Locate the cell with the specified text and output its [X, Y] center coordinate. 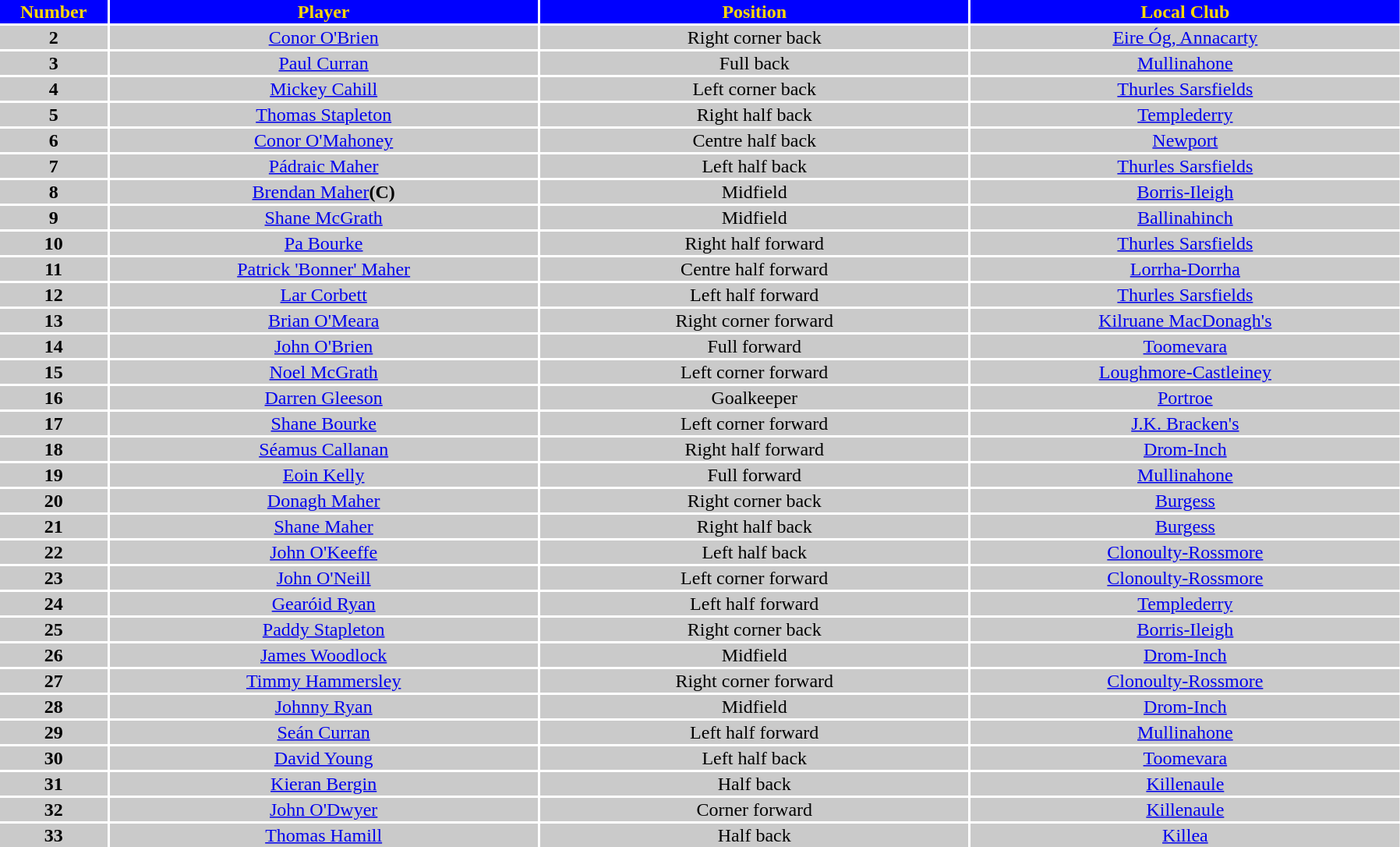
Thomas Hamill [323, 835]
15 [53, 372]
Conor O'Mahoney [323, 140]
Shane McGrath [323, 218]
Timmy Hammersley [323, 681]
Gearóid Ryan [323, 604]
30 [53, 758]
21 [53, 526]
27 [53, 681]
Centre half back [755, 140]
Eire Óg, Annacarty [1186, 37]
Pa Bourke [323, 243]
Conor O'Brien [323, 37]
David Young [323, 758]
8 [53, 192]
John O'Brien [323, 346]
Thomas Stapleton [323, 115]
Number [53, 12]
23 [53, 578]
Johnny Ryan [323, 707]
Brian O'Meara [323, 321]
J.K. Bracken's [1186, 423]
Patrick 'Bonner' Maher [323, 269]
John O'Dwyer [323, 810]
Paddy Stapleton [323, 629]
32 [53, 810]
Local Club [1186, 12]
16 [53, 398]
22 [53, 552]
Brendan Maher(C) [323, 192]
James Woodlock [323, 655]
24 [53, 604]
Shane Bourke [323, 423]
Seán Curran [323, 732]
John O'Keeffe [323, 552]
14 [53, 346]
Darren Gleeson [323, 398]
6 [53, 140]
19 [53, 475]
Centre half forward [755, 269]
Paul Curran [323, 63]
33 [53, 835]
Ballinahinch [1186, 218]
Left corner back [755, 89]
Donagh Maher [323, 501]
Corner forward [755, 810]
Newport [1186, 140]
Full back [755, 63]
12 [53, 295]
Goalkeeper [755, 398]
John O'Neill [323, 578]
2 [53, 37]
28 [53, 707]
Kilruane MacDonagh's [1186, 321]
Kieran Bergin [323, 784]
Eoin Kelly [323, 475]
29 [53, 732]
Noel McGrath [323, 372]
Shane Maher [323, 526]
11 [53, 269]
18 [53, 449]
26 [53, 655]
Mickey Cahill [323, 89]
25 [53, 629]
3 [53, 63]
Pádraic Maher [323, 166]
Position [755, 12]
9 [53, 218]
Killea [1186, 835]
Séamus Callanan [323, 449]
17 [53, 423]
31 [53, 784]
Player [323, 12]
Lorrha-Dorrha [1186, 269]
4 [53, 89]
Loughmore-Castleiney [1186, 372]
Portroe [1186, 398]
10 [53, 243]
20 [53, 501]
Lar Corbett [323, 295]
7 [53, 166]
13 [53, 321]
5 [53, 115]
